Extract the (x, y) coordinate from the center of the cell holding the provided text.  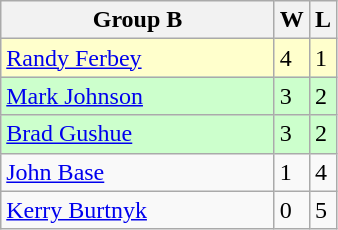
Mark Johnson (138, 96)
John Base (138, 172)
L (322, 20)
5 (322, 210)
W (292, 20)
Group B (138, 20)
Brad Gushue (138, 134)
0 (292, 210)
Kerry Burtnyk (138, 210)
Randy Ferbey (138, 58)
